Return the (X, Y) coordinate for the center point of the cell that contains the specified text.  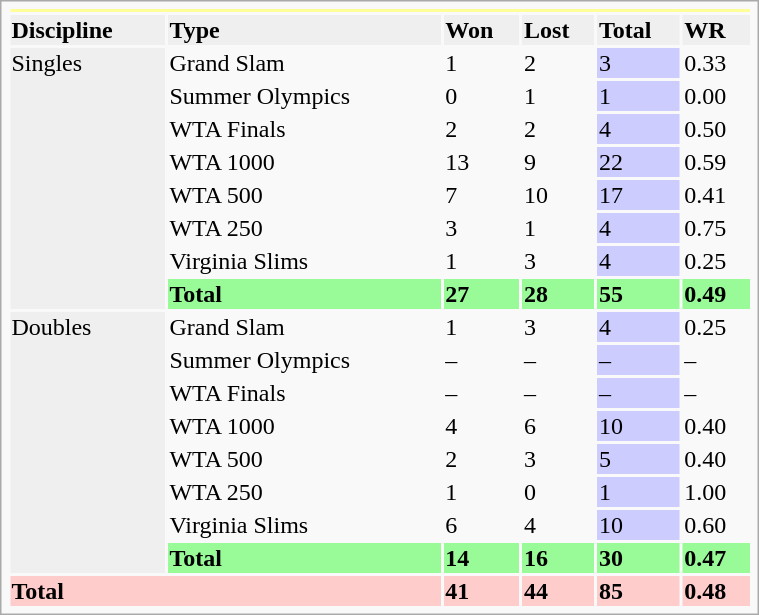
0.59 (716, 162)
13 (482, 162)
0.41 (716, 195)
Won (482, 30)
44 (559, 591)
16 (559, 558)
7 (482, 195)
55 (638, 294)
17 (638, 195)
1.00 (716, 492)
0.75 (716, 228)
WR (716, 30)
30 (638, 558)
85 (638, 591)
Discipline (88, 30)
Singles (88, 178)
5 (638, 459)
0.49 (716, 294)
27 (482, 294)
0.00 (716, 96)
9 (559, 162)
Type (304, 30)
0.47 (716, 558)
0.60 (716, 525)
14 (482, 558)
Lost (559, 30)
0.50 (716, 129)
0.33 (716, 63)
0.48 (716, 591)
22 (638, 162)
28 (559, 294)
Doubles (88, 442)
41 (482, 591)
